Search for the cell housing the specified text and yield its [x, y] center coordinate. 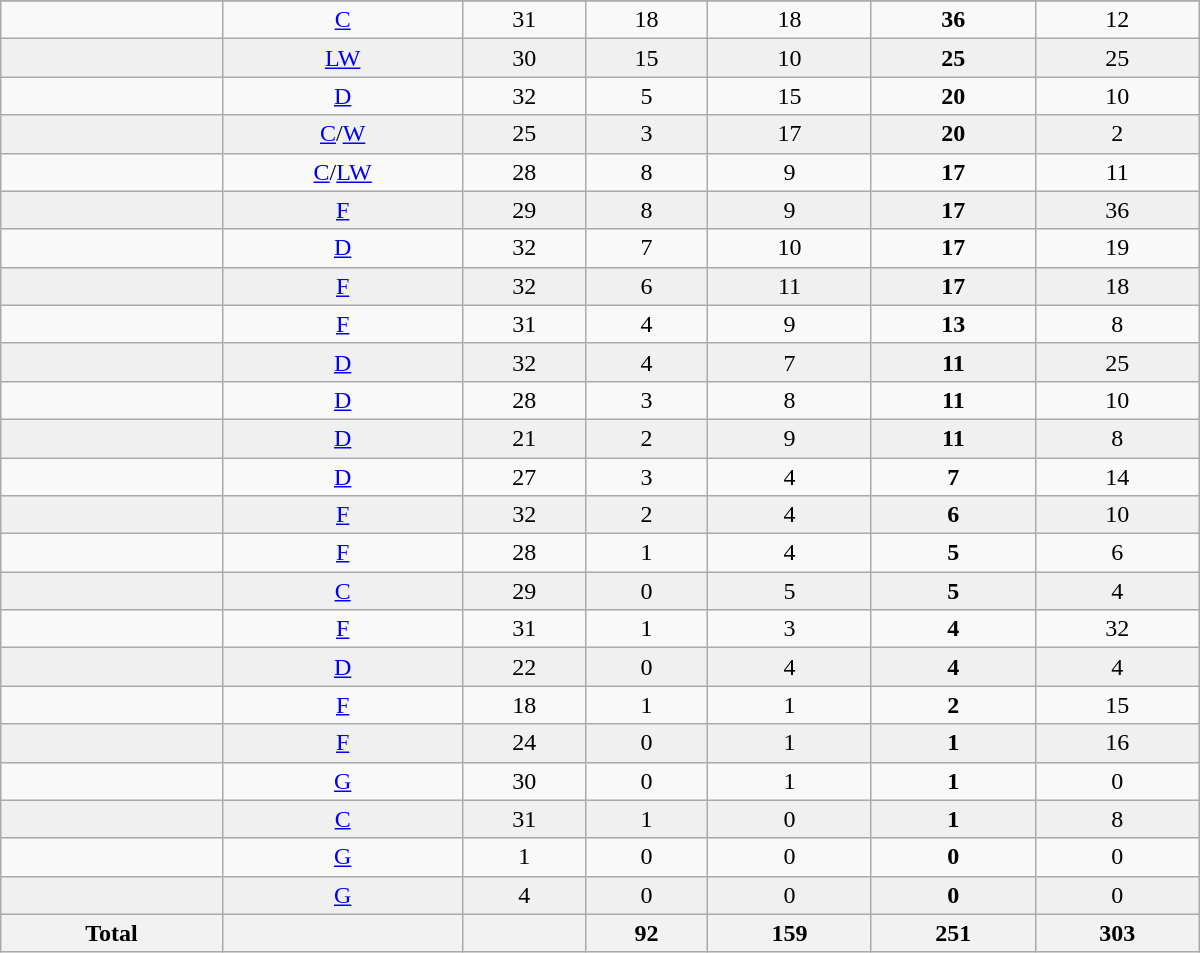
C/LW [342, 172]
19 [1117, 248]
251 [953, 933]
159 [790, 933]
22 [524, 667]
C/W [342, 134]
14 [1117, 477]
303 [1117, 933]
16 [1117, 743]
92 [646, 933]
12 [1117, 20]
Total [112, 933]
21 [524, 438]
13 [953, 324]
LW [342, 58]
24 [524, 743]
27 [524, 477]
